Provide the (X, Y) coordinate of the cell's center where the given text is located.  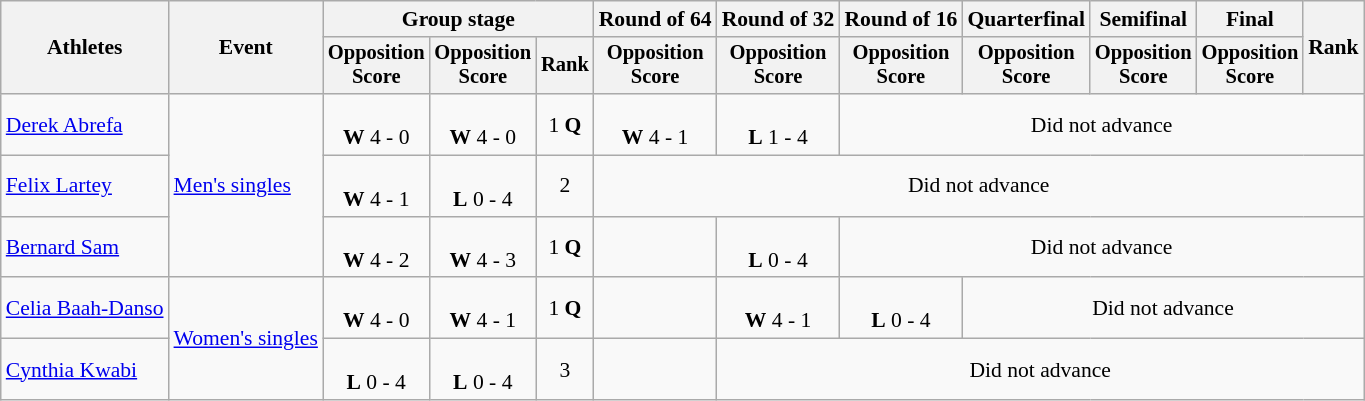
Round of 16 (900, 19)
Cynthia Kwabi (85, 370)
2 (565, 186)
Derek Abrefa (85, 124)
Men's singles (246, 186)
Felix Lartey (85, 186)
Group stage (458, 19)
Round of 32 (778, 19)
Quarterfinal (1026, 19)
W 4 - 2 (376, 248)
3 (565, 370)
Round of 64 (656, 19)
Final (1250, 19)
L 1 - 4 (778, 124)
W 4 - 3 (484, 248)
Bernard Sam (85, 248)
Athletes (85, 48)
Celia Baah-Danso (85, 308)
Women's singles (246, 339)
Semifinal (1144, 19)
Event (246, 48)
